Provide the (X, Y) coordinate of the cell's center where the given text is located.  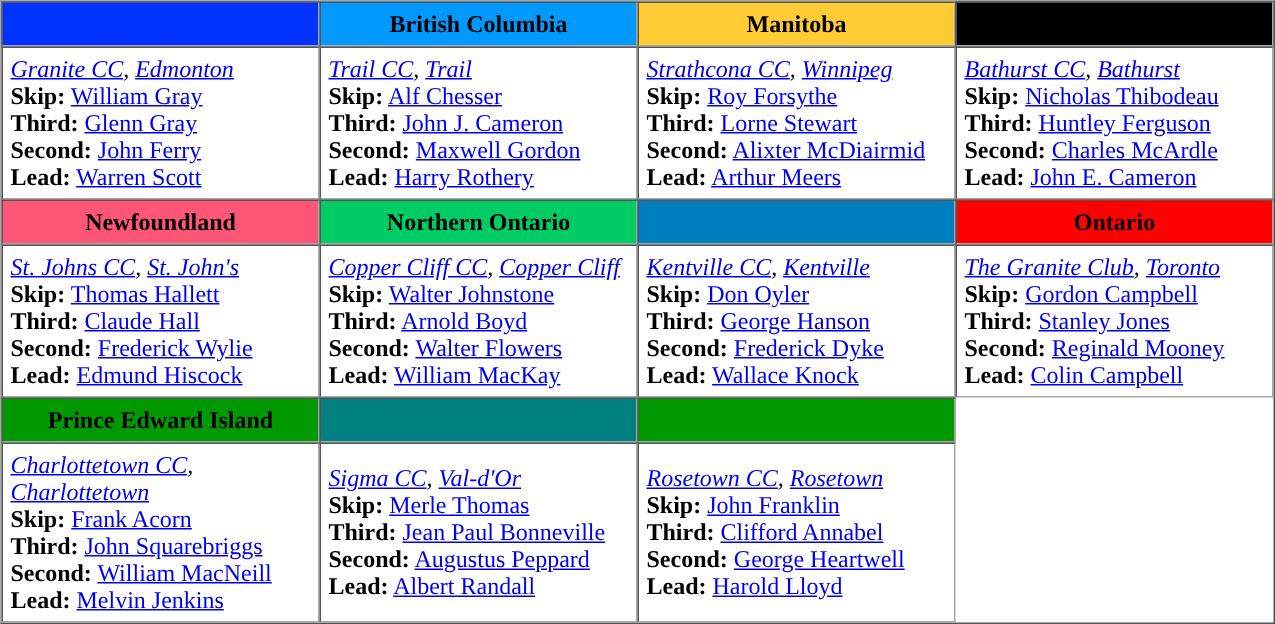
Copper Cliff CC, Copper CliffSkip: Walter Johnstone Third: Arnold Boyd Second: Walter Flowers Lead: William MacKay (479, 320)
Bathurst CC, BathurstSkip: Nicholas Thibodeau Third: Huntley Ferguson Second: Charles McArdle Lead: John E. Cameron (1115, 122)
Granite CC, EdmontonSkip: William Gray Third: Glenn Gray Second: John Ferry Lead: Warren Scott (161, 122)
Newfoundland (161, 222)
The Granite Club, TorontoSkip: Gordon Campbell Third: Stanley Jones Second: Reginald Mooney Lead: Colin Campbell (1115, 320)
Strathcona CC, WinnipegSkip: Roy Forsythe Third: Lorne Stewart Second: Alixter McDiairmid Lead: Arthur Meers (797, 122)
Rosetown CC, RosetownSkip: John Franklin Third: Clifford Annabel Second: George Heartwell Lead: Harold Lloyd (797, 532)
Manitoba (797, 24)
Kentville CC, KentvilleSkip: Don Oyler Third: George Hanson Second: Frederick Dyke Lead: Wallace Knock (797, 320)
Northern Ontario (479, 222)
Prince Edward Island (161, 420)
St. Johns CC, St. John'sSkip: Thomas Hallett Third: Claude Hall Second: Frederick Wylie Lead: Edmund Hiscock (161, 320)
Charlottetown CC, CharlottetownSkip: Frank Acorn Third: John Squarebriggs Second: William MacNeill Lead: Melvin Jenkins (161, 532)
Sigma CC, Val-d'OrSkip: Merle Thomas Third: Jean Paul Bonneville Second: Augustus Peppard Lead: Albert Randall (479, 532)
Trail CC, TrailSkip: Alf Chesser Third: John J. Cameron Second: Maxwell Gordon Lead: Harry Rothery (479, 122)
Ontario (1115, 222)
British Columbia (479, 24)
